Determine the [x, y] coordinate at the center of the cell enclosing the given text.  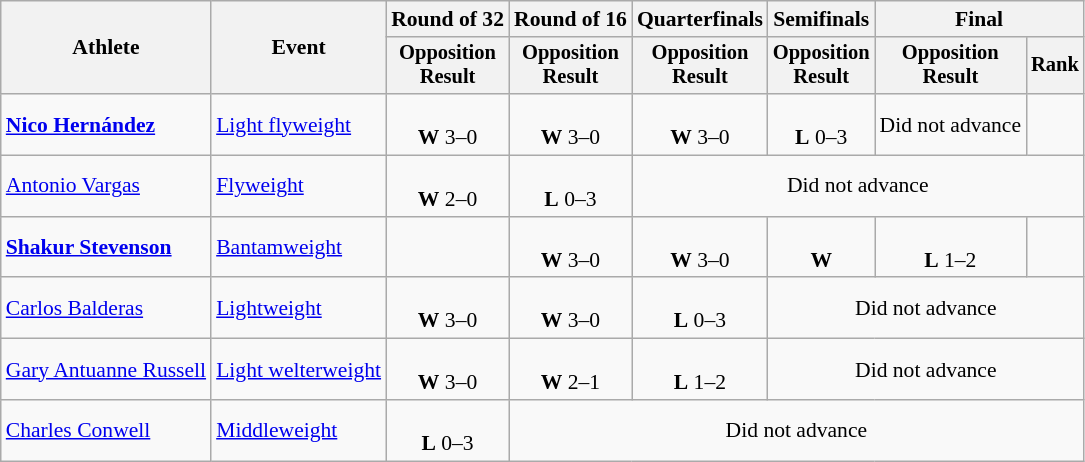
Gary Antuanne Russell [106, 370]
Light flyweight [298, 124]
Quarterfinals [700, 19]
Middleweight [298, 430]
Athlete [106, 48]
Bantamweight [298, 248]
Round of 32 [448, 19]
Shakur Stevenson [106, 248]
Nico Hernández [106, 124]
Final [978, 19]
Rank [1055, 66]
W [822, 248]
Charles Conwell [106, 430]
Lightweight [298, 308]
Semifinals [822, 19]
W 2–0 [448, 186]
Event [298, 48]
Carlos Balderas [106, 308]
Round of 16 [570, 19]
Antonio Vargas [106, 186]
Flyweight [298, 186]
Light welterweight [298, 370]
W 2–1 [570, 370]
